Scan for the cell matching the given text and deliver its (x, y) coordinate at center. 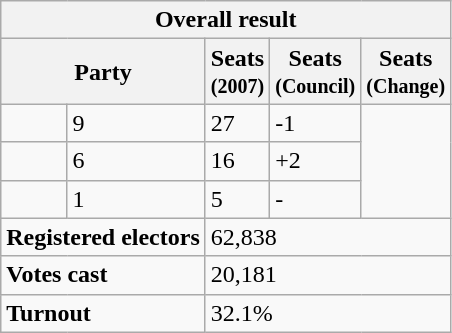
+2 (316, 161)
Turnout (104, 313)
1 (136, 199)
Seats(Change) (406, 72)
16 (237, 161)
Votes cast (104, 275)
Overall result (226, 20)
20,181 (328, 275)
27 (237, 123)
5 (237, 199)
9 (136, 123)
Seats(Council) (316, 72)
-1 (316, 123)
Registered electors (104, 237)
62,838 (328, 237)
6 (136, 161)
Seats(2007) (237, 72)
Party (104, 72)
32.1% (328, 313)
- (316, 199)
